Provide the (x, y) coordinate of the cell's center where the given text is located.  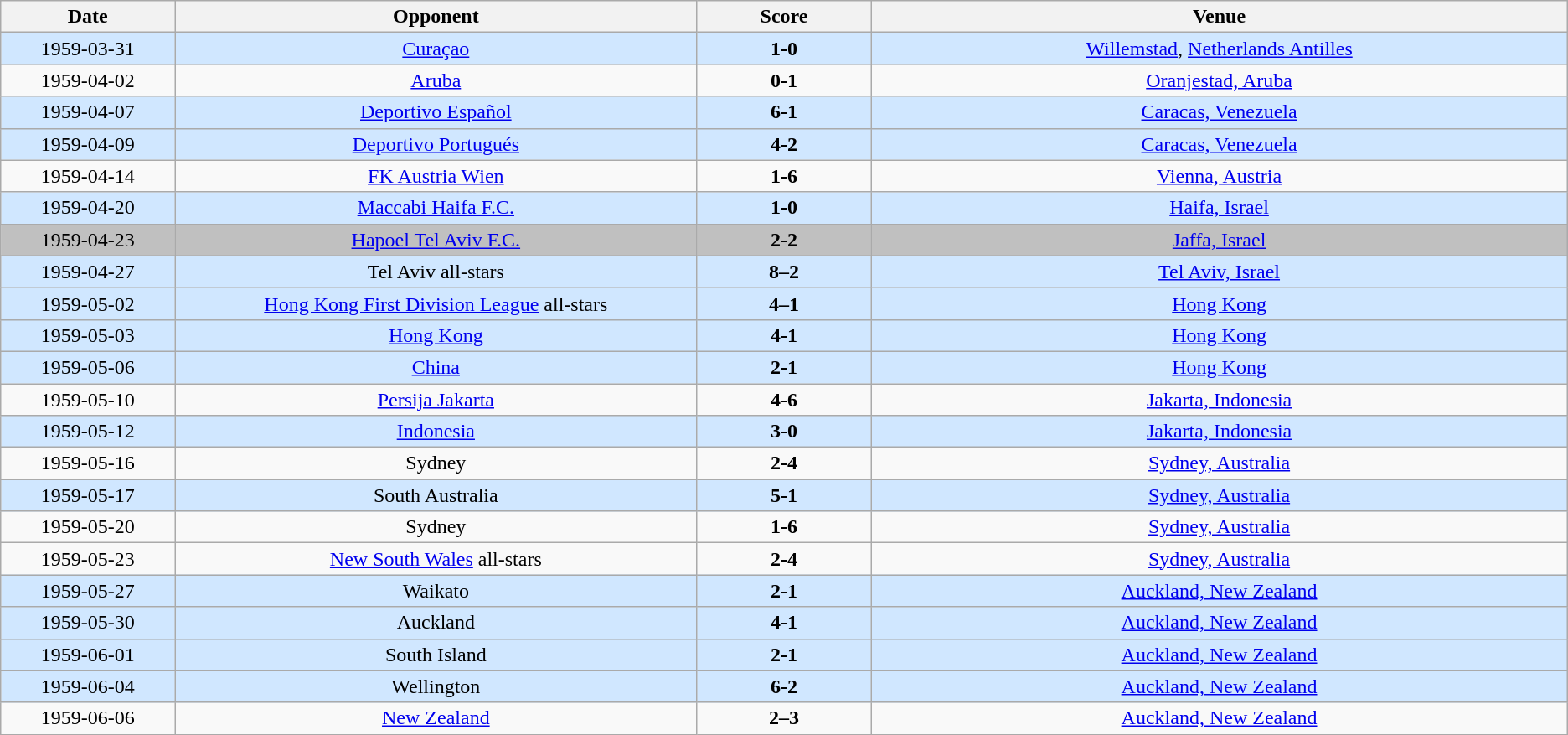
1959-05-12 (88, 432)
South Australia (436, 495)
Deportivo Portugués (436, 144)
New Zealand (436, 718)
Willemstad, Netherlands Antilles (1220, 49)
Tel Aviv, Israel (1220, 272)
1959-04-23 (88, 240)
0-1 (784, 80)
Date (88, 17)
Score (784, 17)
5-1 (784, 495)
1959-04-14 (88, 176)
South Island (436, 655)
1959-04-07 (88, 112)
1959-05-10 (88, 400)
Opponent (436, 17)
1959-06-04 (88, 686)
1959-05-03 (88, 335)
Venue (1220, 17)
Indonesia (436, 432)
1959-06-06 (88, 718)
Maccabi Haifa F.C. (436, 208)
1959-05-06 (88, 367)
4-6 (784, 400)
1959-04-09 (88, 144)
Oranjestad, Aruba (1220, 80)
6-1 (784, 112)
Hapoel Tel Aviv F.C. (436, 240)
1959-05-27 (88, 591)
4–1 (784, 303)
1959-03-31 (88, 49)
2-2 (784, 240)
1959-05-17 (88, 495)
China (436, 367)
2–3 (784, 718)
Tel Aviv all-stars (436, 272)
Hong Kong First Division League all-stars (436, 303)
Vienna, Austria (1220, 176)
Waikato (436, 591)
FK Austria Wien (436, 176)
Jaffa, Israel (1220, 240)
Haifa, Israel (1220, 208)
1959-05-02 (88, 303)
1959-04-02 (88, 80)
6-2 (784, 686)
3-0 (784, 432)
Curaçao (436, 49)
Aruba (436, 80)
New South Wales all-stars (436, 559)
1959-05-23 (88, 559)
1959-04-27 (88, 272)
Wellington (436, 686)
Auckland (436, 623)
Persija Jakarta (436, 400)
1959-05-30 (88, 623)
8–2 (784, 272)
4-2 (784, 144)
1959-05-16 (88, 463)
1959-04-20 (88, 208)
Deportivo Español (436, 112)
1959-05-20 (88, 527)
1959-06-01 (88, 655)
